Extract the [x, y] coordinate from the center of the cell holding the provided text.  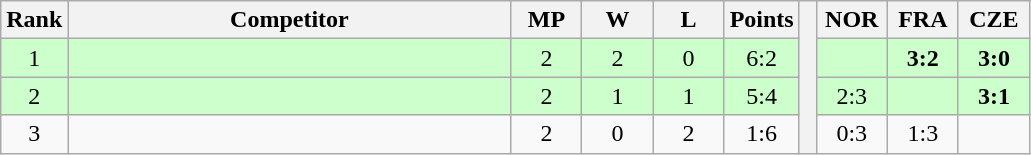
3:2 [922, 58]
3:1 [994, 96]
3:0 [994, 58]
6:2 [762, 58]
3 [34, 134]
1:6 [762, 134]
2:3 [852, 96]
FRA [922, 20]
1:3 [922, 134]
Points [762, 20]
Competitor [290, 20]
W [618, 20]
CZE [994, 20]
5:4 [762, 96]
MP [546, 20]
NOR [852, 20]
0:3 [852, 134]
Rank [34, 20]
L [688, 20]
